For the text-containing cell, return its midpoint in [x, y] coordinate format. 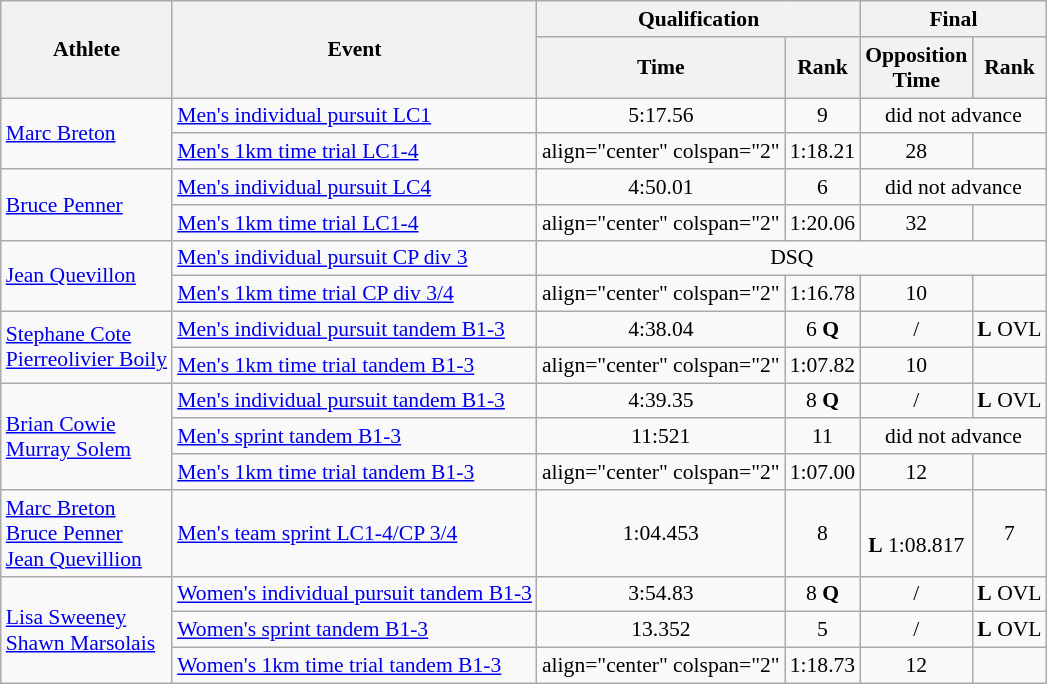
1:16.78 [822, 294]
L 1:08.817 [916, 534]
11:521 [661, 437]
Event [354, 50]
7 [1009, 534]
6 Q [822, 330]
13.352 [661, 630]
1:04.453 [661, 534]
11 [822, 437]
DSQ [792, 258]
9 [822, 116]
1:07.00 [822, 472]
Lisa Sweeney Shawn Marsolais [86, 630]
Stephane Cote Pierreolivier Boily [86, 348]
6 [822, 187]
Men's sprint tandem B1-3 [354, 437]
28 [916, 152]
Bruce Penner [86, 204]
4:38.04 [661, 330]
1:07.82 [822, 365]
Final [953, 19]
Women's individual pursuit tandem B1-3 [354, 594]
Men's individual pursuit LC4 [354, 187]
Brian Cowie Murray Solem [86, 436]
Qualification [698, 19]
32 [916, 223]
Marc Breton Bruce Penner Jean Quevillion [86, 534]
Women's sprint tandem B1-3 [354, 630]
5 [822, 630]
1:20.06 [822, 223]
3:54.83 [661, 594]
Men's team sprint LC1-4/CP 3/4 [354, 534]
4:39.35 [661, 401]
Athlete [86, 50]
Women's 1km time trial tandem B1-3 [354, 666]
1:18.21 [822, 152]
Men's individual pursuit CP div 3 [354, 258]
1:18.73 [822, 666]
Marc Breton [86, 134]
4:50.01 [661, 187]
Jean Quevillon [86, 276]
5:17.56 [661, 116]
OppositionTime [916, 68]
Men's individual pursuit LC1 [354, 116]
8 [822, 534]
Men's 1km time trial CP div 3/4 [354, 294]
Time [661, 68]
